Provide the (X, Y) coordinate of the cell's center where the given text is located.  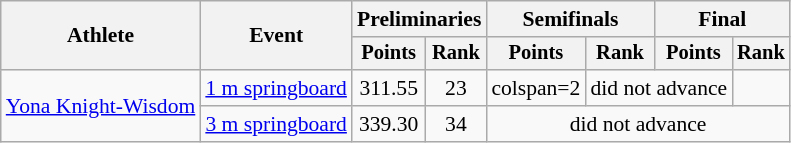
Semifinals (570, 19)
3 m springboard (276, 124)
311.55 (389, 88)
Yona Knight-Wisdom (101, 106)
Final (722, 19)
Event (276, 36)
339.30 (389, 124)
23 (456, 88)
1 m springboard (276, 88)
Preliminaries (419, 19)
Athlete (101, 36)
colspan=2 (536, 88)
34 (456, 124)
